Identify which cell holds the provided text, then report its [X, Y] central coordinate. 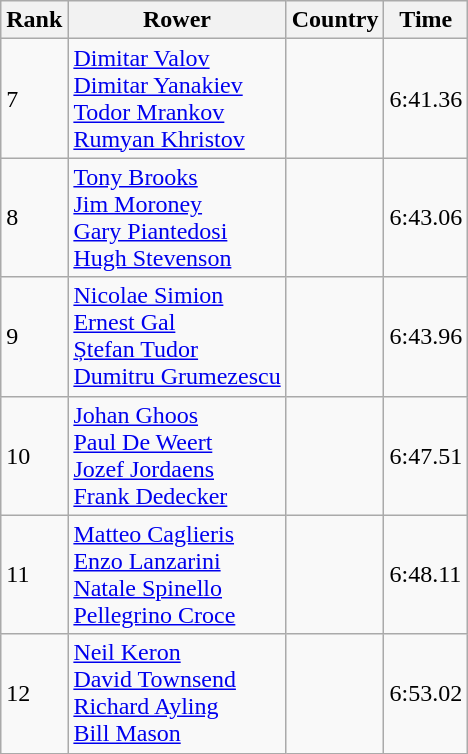
6:43.06 [426, 218]
6:43.96 [426, 336]
10 [34, 456]
Rower [177, 20]
6:47.51 [426, 456]
Dimitar ValovDimitar YanakievTodor MrankovRumyan Khristov [177, 98]
Time [426, 20]
Matteo CaglierisEnzo LanzariniNatale SpinelloPellegrino Croce [177, 574]
11 [34, 574]
Country [335, 20]
Tony BrooksJim MoroneyGary PiantedosiHugh Stevenson [177, 218]
Rank [34, 20]
6:48.11 [426, 574]
6:53.02 [426, 694]
7 [34, 98]
8 [34, 218]
12 [34, 694]
6:41.36 [426, 98]
9 [34, 336]
Nicolae SimionErnest GalȘtefan TudorDumitru Grumezescu [177, 336]
Neil KeronDavid TownsendRichard AylingBill Mason [177, 694]
Johan GhoosPaul De WeertJozef JordaensFrank Dedecker [177, 456]
